Extract the [X, Y] coordinate from the center of the cell holding the provided text.  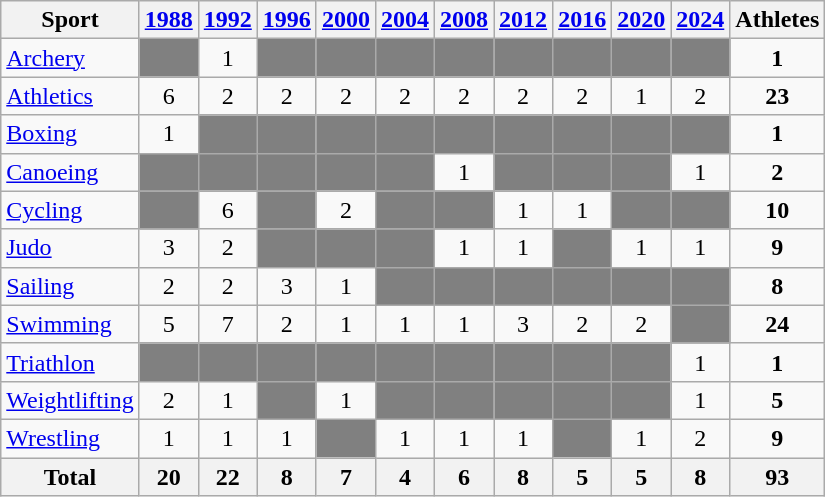
Triathlon [70, 362]
Weightlifting [70, 400]
2020 [642, 20]
Cycling [70, 210]
Sport [70, 20]
1988 [168, 20]
2008 [464, 20]
93 [778, 477]
10 [778, 210]
Wrestling [70, 438]
24 [778, 324]
Judo [70, 248]
23 [778, 96]
2004 [404, 20]
2000 [346, 20]
20 [168, 477]
Swimming [70, 324]
2012 [524, 20]
22 [228, 477]
Archery [70, 58]
Boxing [70, 134]
Athletes [778, 20]
Canoeing [70, 172]
2016 [582, 20]
Sailing [70, 286]
4 [404, 477]
1992 [228, 20]
Athletics [70, 96]
2024 [700, 20]
Total [70, 477]
1996 [286, 20]
